For the text-containing cell, return its midpoint in (x, y) coordinate format. 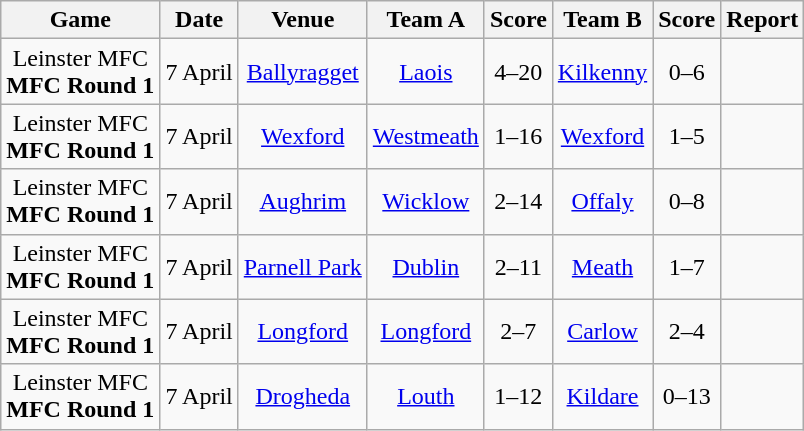
1–7 (687, 266)
Date (199, 20)
Game (80, 20)
Westmeath (426, 136)
1–12 (518, 396)
1–5 (687, 136)
Dublin (426, 266)
Parnell Park (302, 266)
0–8 (687, 202)
Wicklow (426, 202)
0–6 (687, 72)
2–7 (518, 332)
Team B (602, 20)
Offaly (602, 202)
Report (762, 20)
4–20 (518, 72)
2–4 (687, 332)
2–14 (518, 202)
Laois (426, 72)
Drogheda (302, 396)
Meath (602, 266)
0–13 (687, 396)
1–16 (518, 136)
2–11 (518, 266)
Louth (426, 396)
Kilkenny (602, 72)
Aughrim (302, 202)
Ballyragget (302, 72)
Kildare (602, 396)
Team A (426, 20)
Venue (302, 20)
Carlow (602, 332)
